Return the [X, Y] coordinate for the center point of the cell that contains the specified text.  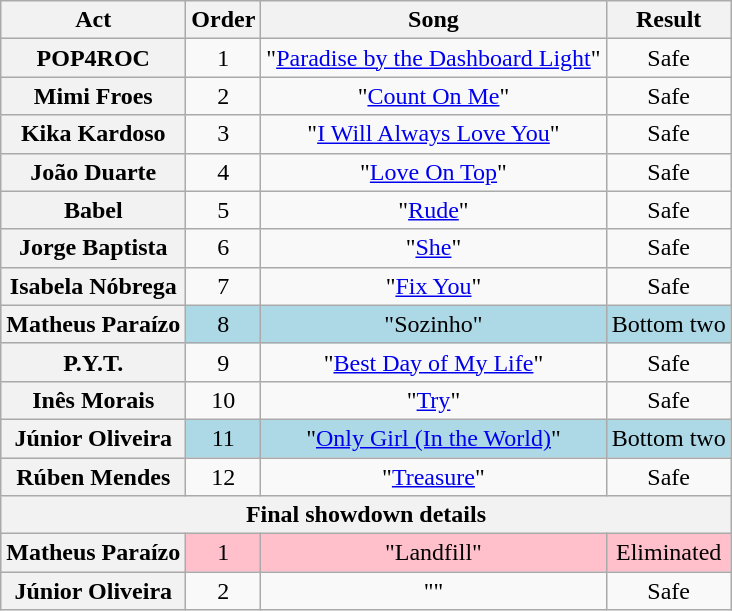
"Only Girl (In the World)" [434, 438]
Rúben Mendes [94, 477]
"Fix You" [434, 286]
João Duarte [94, 172]
"Rude" [434, 210]
P.Y.T. [94, 362]
"Try" [434, 400]
Order [224, 20]
"I Will Always Love You" [434, 134]
"Love On Top" [434, 172]
9 [224, 362]
Final showdown details [366, 515]
4 [224, 172]
"" [434, 591]
11 [224, 438]
8 [224, 324]
Result [668, 20]
Eliminated [668, 553]
"Count On Me" [434, 96]
3 [224, 134]
7 [224, 286]
Babel [94, 210]
"Best Day of My Life" [434, 362]
5 [224, 210]
"Treasure" [434, 477]
Song [434, 20]
"Landfill" [434, 553]
Isabela Nóbrega [94, 286]
Kika Kardoso [94, 134]
Act [94, 20]
"Paradise by the Dashboard Light" [434, 58]
12 [224, 477]
Jorge Baptista [94, 248]
Inês Morais [94, 400]
"Sozinho" [434, 324]
"She" [434, 248]
Mimi Froes [94, 96]
POP4ROC [94, 58]
10 [224, 400]
6 [224, 248]
